For the text-containing cell, return its midpoint in (x, y) coordinate format. 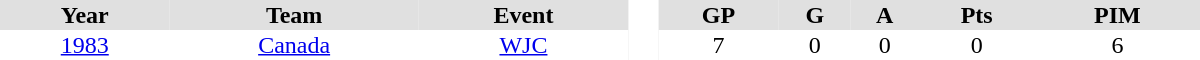
Pts (976, 15)
Canada (294, 45)
WJC (524, 45)
1983 (85, 45)
GP (718, 15)
G (815, 15)
A (885, 15)
Event (524, 15)
Team (294, 15)
PIM (1118, 15)
Year (85, 15)
6 (1118, 45)
7 (718, 45)
